From the cell containing the given text, extract its center point as [X, Y] coordinate. 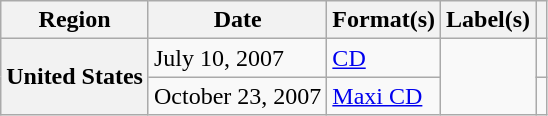
Format(s) [384, 20]
Region [75, 20]
CD [384, 58]
July 10, 2007 [237, 58]
Maxi CD [384, 96]
Date [237, 20]
United States [75, 77]
October 23, 2007 [237, 96]
Label(s) [488, 20]
